Provide the [X, Y] coordinate of the cell's center where the given text is located.  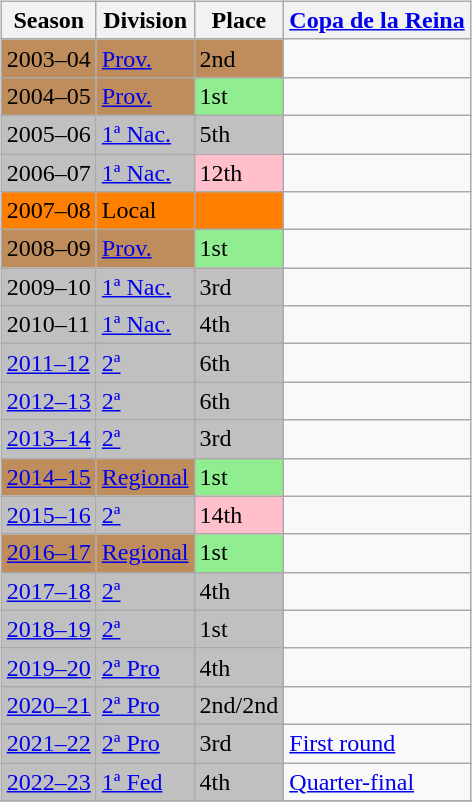
2004–05 [48, 96]
Quarter-final [377, 781]
2009–10 [48, 287]
2011–12 [48, 363]
2020–21 [48, 705]
Division [145, 20]
2012–13 [48, 401]
Local [145, 211]
2003–04 [48, 58]
2013–14 [48, 439]
2019–20 [48, 667]
2006–07 [48, 173]
First round [377, 743]
2005–06 [48, 134]
2015–16 [48, 515]
Copa de la Reina [377, 20]
2016–17 [48, 553]
Season [48, 20]
5th [239, 134]
2017–18 [48, 591]
Place [239, 20]
2007–08 [48, 211]
14th [239, 515]
1ª Fed [145, 781]
2nd [239, 58]
2018–19 [48, 629]
2022–23 [48, 781]
2010–11 [48, 325]
2014–15 [48, 477]
12th [239, 173]
2008–09 [48, 249]
2021–22 [48, 743]
2nd/2nd [239, 705]
